Return the (x, y) coordinate for the center point of the cell that contains the specified text.  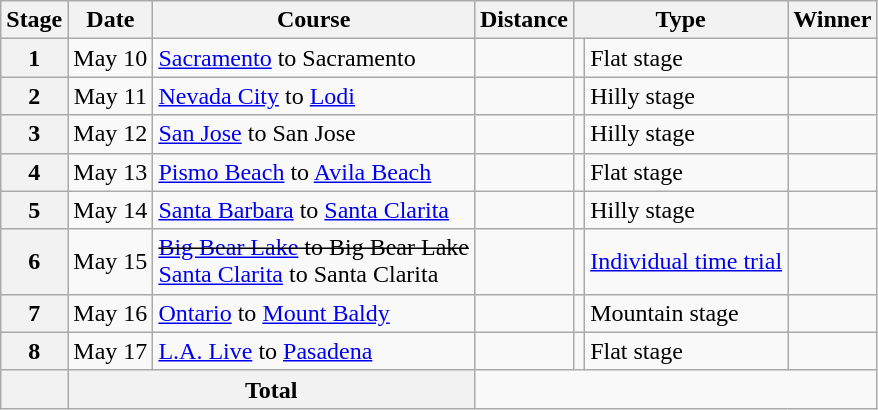
May 10 (110, 58)
6 (34, 262)
May 16 (110, 313)
Stage (34, 20)
May 15 (110, 262)
Santa Barbara to Santa Clarita (314, 210)
2 (34, 96)
Big Bear Lake to Big Bear LakeSanta Clarita to Santa Clarita (314, 262)
May 11 (110, 96)
Course (314, 20)
Total (272, 389)
5 (34, 210)
L.A. Live to Pasadena (314, 351)
Nevada City to Lodi (314, 96)
Winner (832, 20)
3 (34, 134)
Distance (524, 20)
May 12 (110, 134)
Individual time trial (686, 262)
8 (34, 351)
Ontario to Mount Baldy (314, 313)
4 (34, 172)
May 14 (110, 210)
7 (34, 313)
Mountain stage (686, 313)
1 (34, 58)
Type (681, 20)
Pismo Beach to Avila Beach (314, 172)
May 17 (110, 351)
San Jose to San Jose (314, 134)
May 13 (110, 172)
Sacramento to Sacramento (314, 58)
Date (110, 20)
